Scan for the cell matching the given text and deliver its [x, y] coordinate at center. 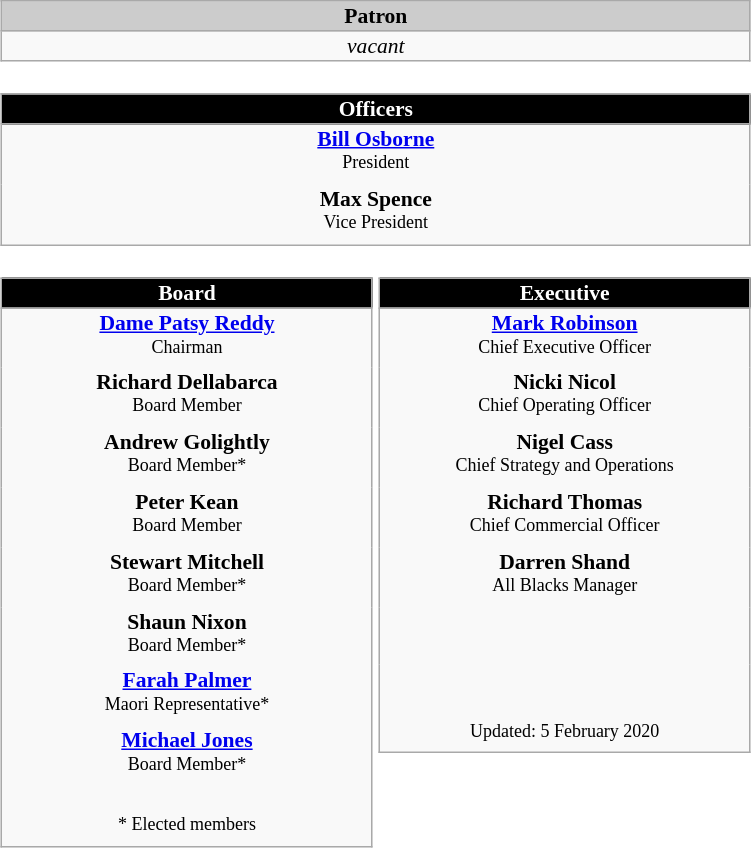
Peter KeanBoard Member [187, 517]
Officers [376, 109]
Bill OsbornePresident [376, 154]
Executive [565, 293]
Dame Patsy ReddyChairman [187, 338]
Farah PalmerMaori Representative* [187, 697]
Nigel CassChief Strategy and Operations [565, 458]
Mark RobinsonChief Executive Officer [565, 338]
Max SpenceVice President [376, 214]
Michael JonesBoard Member* [187, 756]
Stewart MitchellBoard Member* [187, 577]
Richard ThomasChief Commercial Officer [565, 517]
Board [187, 293]
Nicki NicolChief Operating Officer [565, 398]
* Elected members [187, 816]
Andrew GolightlyBoard Member* [187, 458]
Updated: 5 February 2020 [565, 722]
vacant [376, 46]
Shaun NixonBoard Member* [187, 637]
Darren ShandAll Blacks Manager [565, 577]
Patron [376, 16]
Richard DellabarcaBoard Member [187, 398]
